Return (x, y) of the center of cell containing provided text 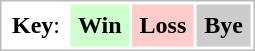
Bye (224, 25)
Loss (163, 25)
Win (100, 25)
Key: (36, 25)
